Extract the [x, y] coordinate from the center of the cell holding the provided text.  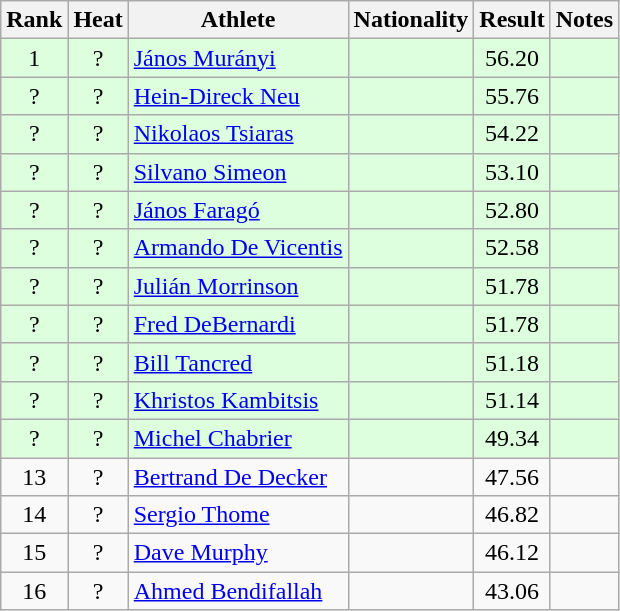
Athlete [238, 20]
52.80 [512, 210]
Armando De Vicentis [238, 248]
49.34 [512, 438]
Nationality [411, 20]
Silvano Simeon [238, 172]
46.12 [512, 553]
Bertrand De Decker [238, 477]
16 [34, 591]
Notes [584, 20]
52.58 [512, 248]
Nikolaos Tsiaras [238, 134]
46.82 [512, 515]
15 [34, 553]
Fred DeBernardi [238, 324]
Heat [98, 20]
56.20 [512, 58]
47.56 [512, 477]
53.10 [512, 172]
13 [34, 477]
Dave Murphy [238, 553]
51.18 [512, 362]
Bill Tancred [238, 362]
54.22 [512, 134]
43.06 [512, 591]
Hein-Direck Neu [238, 96]
1 [34, 58]
Michel Chabrier [238, 438]
János Faragó [238, 210]
Rank [34, 20]
55.76 [512, 96]
Ahmed Bendifallah [238, 591]
János Murányi [238, 58]
Result [512, 20]
51.14 [512, 400]
Sergio Thome [238, 515]
Julián Morrinson [238, 286]
14 [34, 515]
Khristos Kambitsis [238, 400]
